Scan for the cell matching the given text and deliver its [X, Y] coordinate at center. 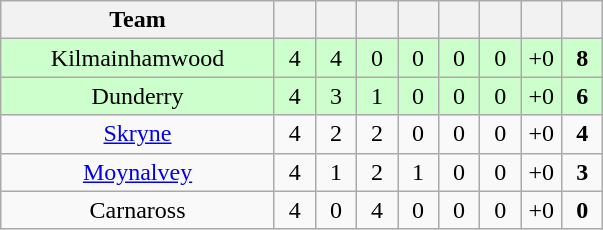
Skryne [138, 134]
Dunderry [138, 96]
Team [138, 20]
Carnaross [138, 210]
Kilmainhamwood [138, 58]
6 [582, 96]
Moynalvey [138, 172]
8 [582, 58]
